Scan for the cell matching the given text and deliver its (x, y) coordinate at center. 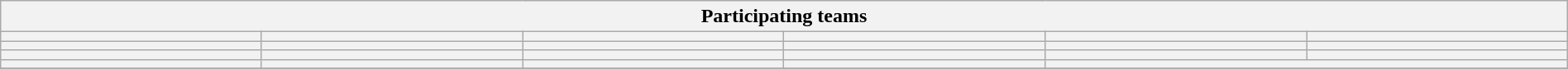
Participating teams (784, 16)
